Identify which cell holds the provided text, then report its (X, Y) central coordinate. 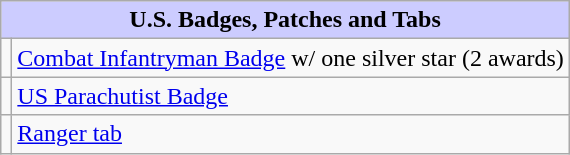
US Parachutist Badge (291, 96)
Ranger tab (291, 134)
Combat Infantryman Badge w/ one silver star (2 awards) (291, 58)
U.S. Badges, Patches and Tabs (286, 20)
